Output the [X, Y] coordinate of the center of the cell containing the given text.  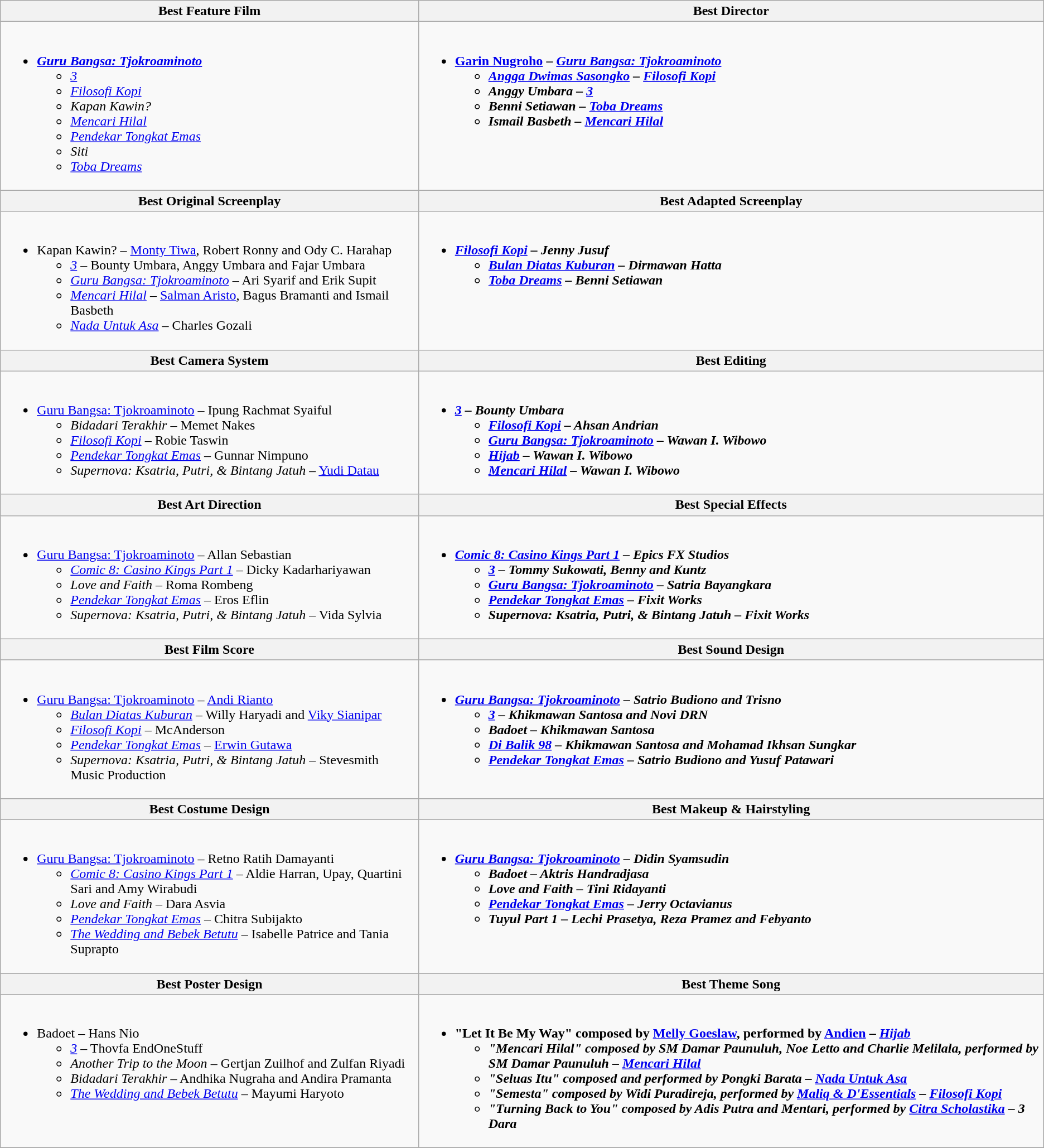
Best Adapted Screenplay [731, 201]
Guru Bangsa: Tjokroaminoto3Filosofi KopiKapan Kawin?Mencari HilalPendekar Tongkat EmasSitiToba Dreams [210, 106]
Best Director [731, 11]
Best Original Screenplay [210, 201]
Best Makeup & Hairstyling [731, 809]
Best Feature Film [210, 11]
Best Editing [731, 360]
3 – Bounty UmbaraFilosofi Kopi – Ahsan AndrianGuru Bangsa: Tjokroaminoto – Wawan I. WibowoHijab – Wawan I. WibowoMencari Hilal – Wawan I. Wibowo [731, 433]
Best Poster Design [210, 983]
Filosofi Kopi – Jenny JusufBulan Diatas Kuburan – Dirmawan HattaToba Dreams – Benni Setiawan [731, 281]
Best Camera System [210, 360]
Best Special Effects [731, 505]
Best Film Score [210, 649]
Best Art Direction [210, 505]
Best Theme Song [731, 983]
Best Sound Design [731, 649]
Best Costume Design [210, 809]
